Locate the cell with the specified text and output its [X, Y] center coordinate. 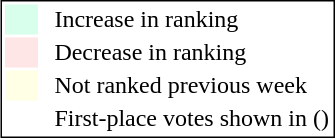
First-place votes shown in () [192, 119]
Decrease in ranking [192, 53]
Increase in ranking [192, 19]
Not ranked previous week [192, 85]
